Locate the cell with the specified text and output its (x, y) center coordinate. 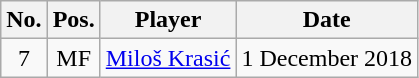
No. (24, 20)
Miloš Krasić (168, 58)
MF (74, 58)
1 December 2018 (327, 58)
Player (168, 20)
7 (24, 58)
Date (327, 20)
Pos. (74, 20)
